Scan for the cell matching the given text and deliver its (X, Y) coordinate at center. 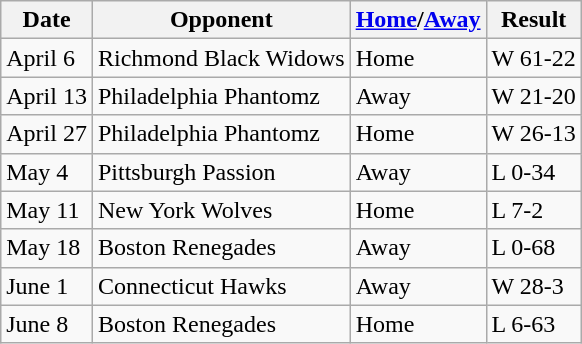
Date (47, 20)
W 28-3 (534, 286)
W 61-22 (534, 58)
L 7-2 (534, 210)
New York Wolves (221, 210)
June 8 (47, 324)
L 0-34 (534, 172)
L 6-63 (534, 324)
May 4 (47, 172)
May 18 (47, 248)
April 6 (47, 58)
April 27 (47, 134)
April 13 (47, 96)
Connecticut Hawks (221, 286)
W 26-13 (534, 134)
Home/Away (418, 20)
Pittsburgh Passion (221, 172)
W 21-20 (534, 96)
June 1 (47, 286)
Richmond Black Widows (221, 58)
L 0-68 (534, 248)
May 11 (47, 210)
Result (534, 20)
Opponent (221, 20)
